Pinpoint the cell where the given text exists, returning its (X, Y) midpoint coordinate. 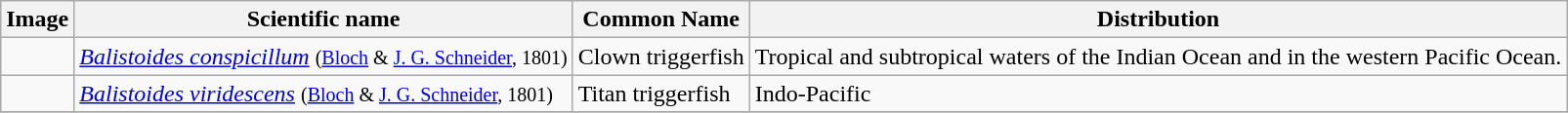
Scientific name (323, 19)
Common Name (660, 19)
Distribution (1159, 19)
Image (37, 19)
Balistoides viridescens (Bloch & J. G. Schneider, 1801) (323, 94)
Tropical and subtropical waters of the Indian Ocean and in the western Pacific Ocean. (1159, 56)
Balistoides conspicillum (Bloch & J. G. Schneider, 1801) (323, 56)
Clown triggerfish (660, 56)
Indo-Pacific (1159, 94)
Titan triggerfish (660, 94)
